Find where the given text appears and provide that cell's center as (X, Y) coordinate. 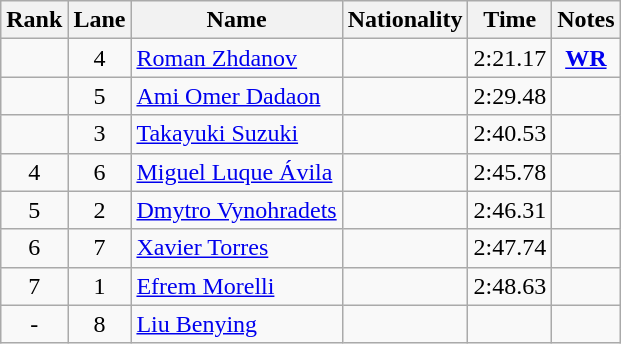
2:29.48 (510, 96)
3 (100, 134)
2:48.63 (510, 286)
Roman Zhdanov (236, 58)
Name (236, 20)
Time (510, 20)
Miguel Luque Ávila (236, 172)
Xavier Torres (236, 248)
Dmytro Vynohradets (236, 210)
2:46.31 (510, 210)
Rank (34, 20)
2 (100, 210)
2:21.17 (510, 58)
Nationality (405, 20)
Liu Benying (236, 324)
1 (100, 286)
2:47.74 (510, 248)
Notes (586, 20)
2:45.78 (510, 172)
2:40.53 (510, 134)
Ami Omer Dadaon (236, 96)
WR (586, 58)
- (34, 324)
Takayuki Suzuki (236, 134)
Efrem Morelli (236, 286)
Lane (100, 20)
8 (100, 324)
